Search for the cell housing the specified text and yield its (X, Y) center coordinate. 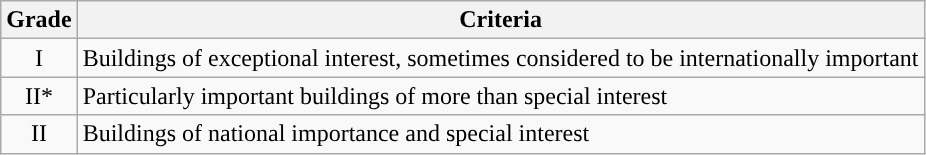
Buildings of exceptional interest, sometimes considered to be internationally important (500, 58)
Grade (39, 20)
II (39, 134)
Buildings of national importance and special interest (500, 134)
Criteria (500, 20)
I (39, 58)
Particularly important buildings of more than special interest (500, 96)
II* (39, 96)
